Locate the cell with the specified text and output its (X, Y) center coordinate. 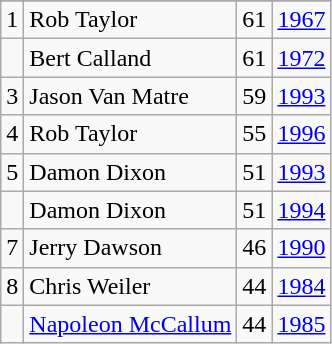
55 (254, 134)
3 (12, 96)
Napoleon McCallum (130, 324)
1994 (302, 210)
1984 (302, 286)
Chris Weiler (130, 286)
1972 (302, 58)
46 (254, 248)
59 (254, 96)
7 (12, 248)
4 (12, 134)
8 (12, 286)
1967 (302, 20)
1990 (302, 248)
Jason Van Matre (130, 96)
5 (12, 172)
1996 (302, 134)
Bert Calland (130, 58)
1985 (302, 324)
Jerry Dawson (130, 248)
1 (12, 20)
